Locate the cell with the specified text and output its (X, Y) center coordinate. 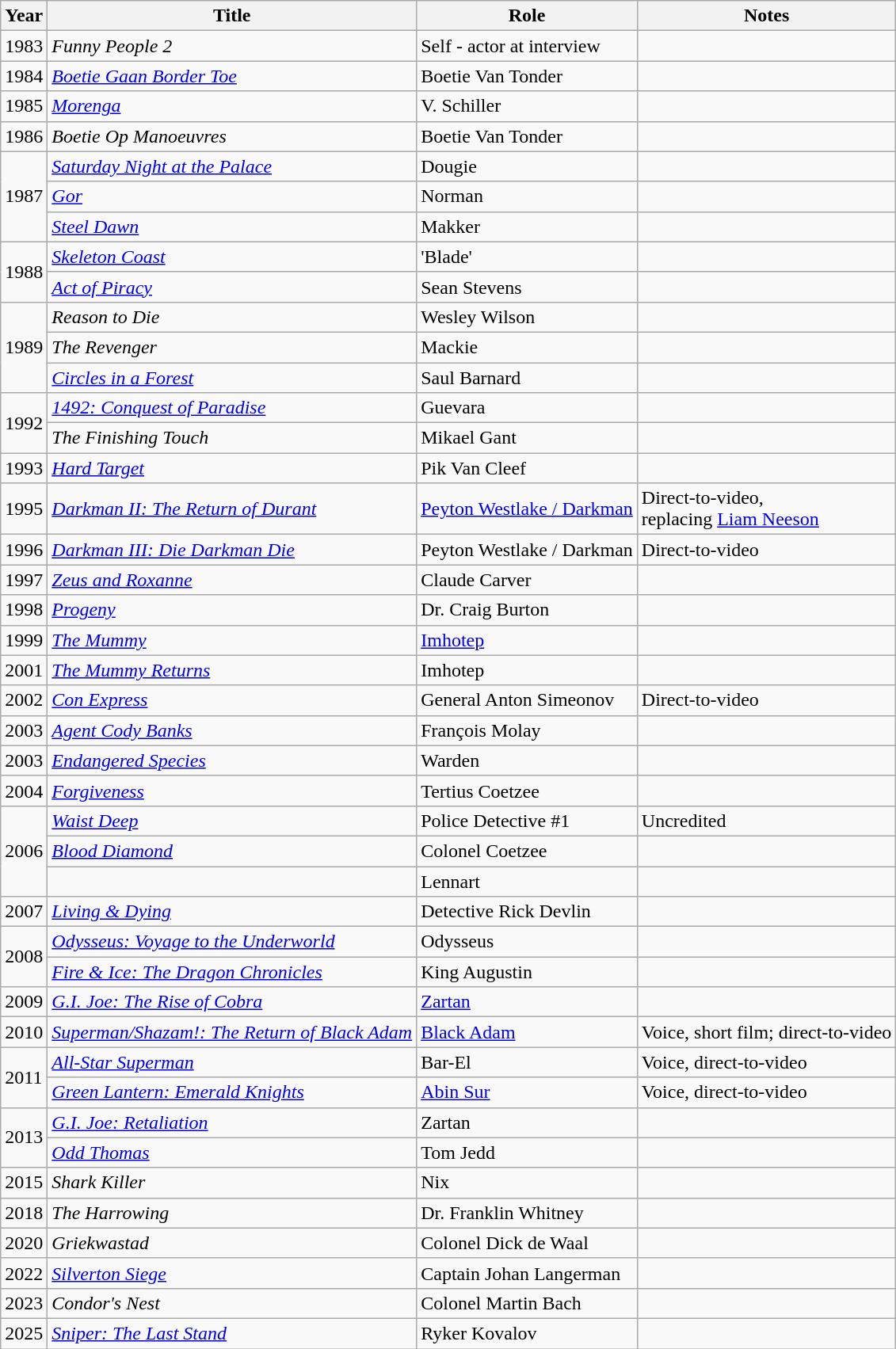
2002 (24, 700)
Mikael Gant (528, 438)
The Revenger (232, 347)
G.I. Joe: The Rise of Cobra (232, 1002)
2006 (24, 851)
Sniper: The Last Stand (232, 1333)
Pik Van Cleef (528, 468)
2025 (24, 1333)
Mackie (528, 347)
Colonel Martin Bach (528, 1303)
Griekwastad (232, 1243)
1997 (24, 580)
Title (232, 16)
Dr. Franklin Whitney (528, 1213)
2013 (24, 1138)
Tom Jedd (528, 1153)
Circles in a Forest (232, 378)
Self - actor at interview (528, 46)
Direct-to-video, replacing Liam Neeson (767, 509)
1993 (24, 468)
Gor (232, 196)
1492: Conquest of Paradise (232, 408)
Hard Target (232, 468)
1996 (24, 550)
2015 (24, 1183)
Ryker Kovalov (528, 1333)
Warden (528, 760)
Police Detective #1 (528, 821)
Voice, short film; direct-to-video (767, 1032)
Detective Rick Devlin (528, 912)
Captain Johan Langerman (528, 1273)
The Harrowing (232, 1213)
1985 (24, 106)
The Mummy Returns (232, 670)
Odysseus (528, 942)
Con Express (232, 700)
Endangered Species (232, 760)
Black Adam (528, 1032)
Bar-El (528, 1062)
The Finishing Touch (232, 438)
Abin Sur (528, 1092)
2020 (24, 1243)
2008 (24, 957)
Silverton Siege (232, 1273)
Agent Cody Banks (232, 730)
1984 (24, 76)
Norman (528, 196)
1998 (24, 610)
2001 (24, 670)
Saturday Night at the Palace (232, 166)
1995 (24, 509)
Skeleton Coast (232, 257)
V. Schiller (528, 106)
François Molay (528, 730)
2007 (24, 912)
Tertius Coetzee (528, 791)
The Mummy (232, 640)
Green Lantern: Emerald Knights (232, 1092)
2004 (24, 791)
Reason to Die (232, 317)
Year (24, 16)
Superman/Shazam!: The Return of Black Adam (232, 1032)
1992 (24, 423)
1999 (24, 640)
1989 (24, 347)
1986 (24, 136)
Blood Diamond (232, 851)
Forgiveness (232, 791)
'Blade' (528, 257)
Uncredited (767, 821)
Zeus and Roxanne (232, 580)
Dr. Craig Burton (528, 610)
General Anton Simeonov (528, 700)
Darkman II: The Return of Durant (232, 509)
Progeny (232, 610)
Role (528, 16)
Notes (767, 16)
Colonel Coetzee (528, 851)
Lennart (528, 882)
Boetie Op Manoeuvres (232, 136)
Guevara (528, 408)
2011 (24, 1077)
King Augustin (528, 972)
Odd Thomas (232, 1153)
Nix (528, 1183)
2010 (24, 1032)
1983 (24, 46)
Claude Carver (528, 580)
1988 (24, 272)
Darkman III: Die Darkman Die (232, 550)
2018 (24, 1213)
Funny People 2 (232, 46)
Odysseus: Voyage to the Underworld (232, 942)
Sean Stevens (528, 287)
Living & Dying (232, 912)
Act of Piracy (232, 287)
Saul Barnard (528, 378)
Boetie Gaan Border Toe (232, 76)
All-Star Superman (232, 1062)
G.I. Joe: Retaliation (232, 1122)
Makker (528, 227)
Shark Killer (232, 1183)
Fire & Ice: The Dragon Chronicles (232, 972)
Morenga (232, 106)
Colonel Dick de Waal (528, 1243)
Waist Deep (232, 821)
Steel Dawn (232, 227)
Dougie (528, 166)
Condor's Nest (232, 1303)
2022 (24, 1273)
1987 (24, 196)
2009 (24, 1002)
Wesley Wilson (528, 317)
2023 (24, 1303)
